Identify which cell holds the provided text, then report its (x, y) central coordinate. 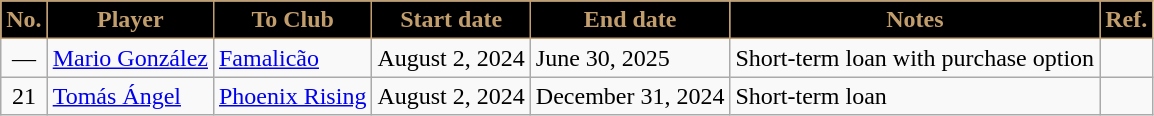
Famalicão (292, 58)
Phoenix Rising (292, 96)
Mario González (130, 58)
— (24, 58)
Tomás Ángel (130, 96)
Player (130, 20)
Short-term loan with purchase option (915, 58)
To Club (292, 20)
End date (630, 20)
Start date (451, 20)
December 31, 2024 (630, 96)
Short-term loan (915, 96)
Notes (915, 20)
Ref. (1126, 20)
No. (24, 20)
21 (24, 96)
June 30, 2025 (630, 58)
